For the text-containing cell, return its midpoint in (X, Y) coordinate format. 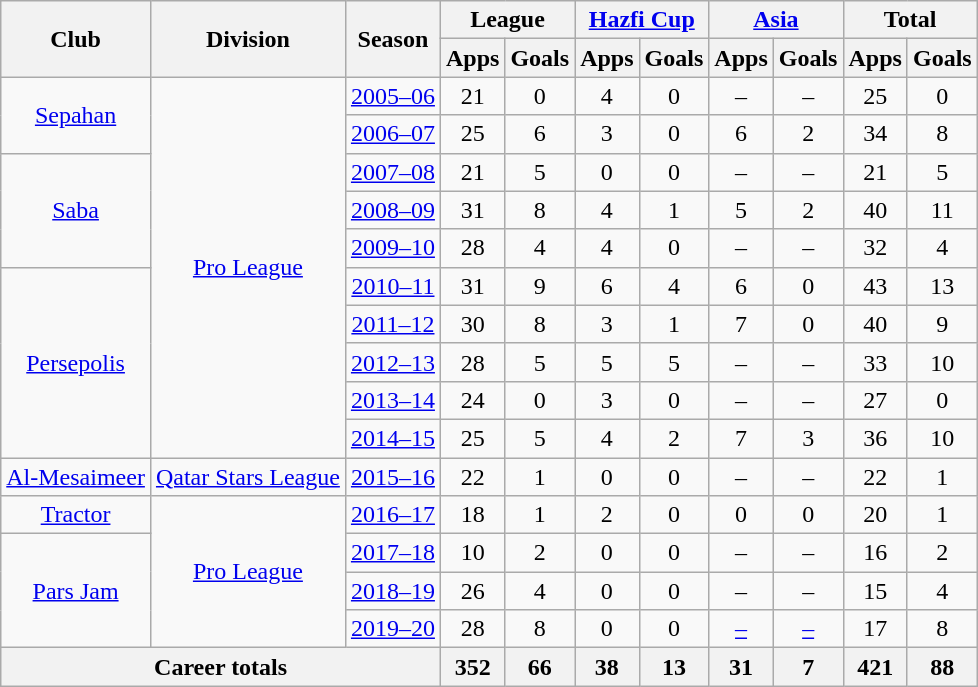
2009–10 (392, 248)
2008–09 (392, 210)
2010–11 (392, 286)
11 (942, 210)
34 (875, 134)
Season (392, 39)
Saba (76, 210)
32 (875, 248)
Club (76, 39)
38 (607, 667)
2018–19 (392, 591)
Career totals (221, 667)
18 (472, 515)
2011–12 (392, 324)
2016–17 (392, 515)
33 (875, 362)
2017–18 (392, 553)
66 (540, 667)
2013–14 (392, 400)
421 (875, 667)
Total (910, 20)
20 (875, 515)
Tractor (76, 515)
2019–20 (392, 629)
2012–13 (392, 362)
2007–08 (392, 172)
16 (875, 553)
2015–16 (392, 477)
2014–15 (392, 438)
2005–06 (392, 96)
Persepolis (76, 362)
Division (248, 39)
30 (472, 324)
Pars Jam (76, 591)
43 (875, 286)
League (507, 20)
36 (875, 438)
88 (942, 667)
26 (472, 591)
15 (875, 591)
Asia (776, 20)
352 (472, 667)
Al-Mesaimeer (76, 477)
Hazfi Cup (642, 20)
Sepahan (76, 115)
24 (472, 400)
27 (875, 400)
Qatar Stars League (248, 477)
17 (875, 629)
2006–07 (392, 134)
